Return (x, y) of the center of cell containing provided text 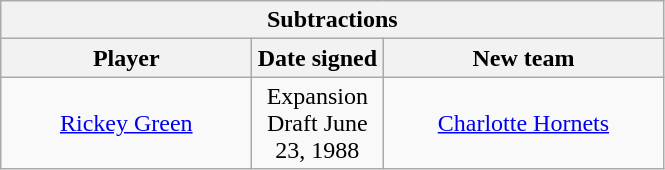
New team (524, 58)
Charlotte Hornets (524, 123)
Subtractions (332, 20)
Date signed (318, 58)
Rickey Green (126, 123)
Player (126, 58)
Expansion Draft June 23, 1988 (318, 123)
